Scan for the cell matching the given text and deliver its (x, y) coordinate at center. 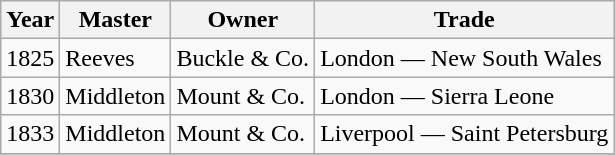
Liverpool — Saint Petersburg (464, 134)
Reeves (116, 58)
1830 (30, 96)
London — New South Wales (464, 58)
1825 (30, 58)
Owner (243, 20)
Buckle & Co. (243, 58)
Master (116, 20)
Year (30, 20)
1833 (30, 134)
London — Sierra Leone (464, 96)
Trade (464, 20)
